Identify which cell holds the provided text, then report its [x, y] central coordinate. 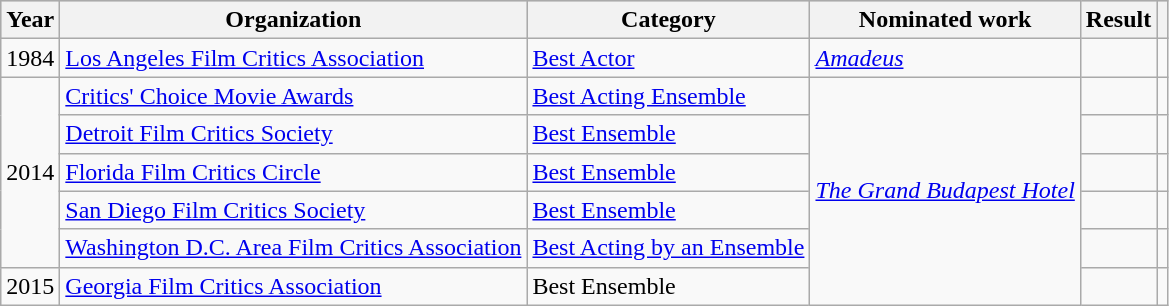
Detroit Film Critics Society [294, 134]
Category [668, 20]
2015 [30, 286]
Result [1118, 20]
Organization [294, 20]
Florida Film Critics Circle [294, 172]
Amadeus [945, 58]
San Diego Film Critics Society [294, 210]
Nominated work [945, 20]
2014 [30, 172]
The Grand Budapest Hotel [945, 191]
Washington D.C. Area Film Critics Association [294, 248]
1984 [30, 58]
Best Acting Ensemble [668, 96]
Year [30, 20]
Best Actor [668, 58]
Los Angeles Film Critics Association [294, 58]
Best Acting by an Ensemble [668, 248]
Georgia Film Critics Association [294, 286]
Critics' Choice Movie Awards [294, 96]
